Pinpoint the cell where the given text exists, returning its [x, y] midpoint coordinate. 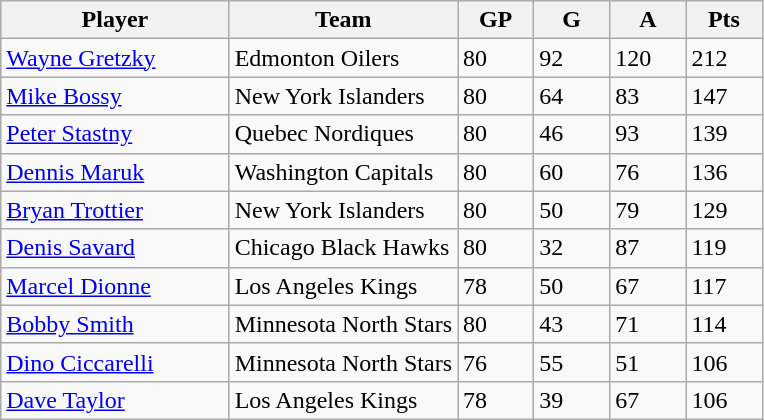
60 [572, 172]
Peter Stastny [115, 134]
212 [724, 58]
Dennis Maruk [115, 172]
A [648, 20]
114 [724, 324]
G [572, 20]
43 [572, 324]
87 [648, 248]
92 [572, 58]
Marcel Dionne [115, 286]
55 [572, 362]
117 [724, 286]
46 [572, 134]
71 [648, 324]
Mike Bossy [115, 96]
119 [724, 248]
Washington Capitals [343, 172]
139 [724, 134]
Chicago Black Hawks [343, 248]
Player [115, 20]
Dino Ciccarelli [115, 362]
Denis Savard [115, 248]
Wayne Gretzky [115, 58]
Bryan Trottier [115, 210]
136 [724, 172]
79 [648, 210]
120 [648, 58]
51 [648, 362]
32 [572, 248]
Quebec Nordiques [343, 134]
Edmonton Oilers [343, 58]
83 [648, 96]
93 [648, 134]
39 [572, 400]
147 [724, 96]
129 [724, 210]
Dave Taylor [115, 400]
Pts [724, 20]
GP [496, 20]
Bobby Smith [115, 324]
64 [572, 96]
Team [343, 20]
